Extract the [x, y] coordinate from the center of the cell holding the provided text.  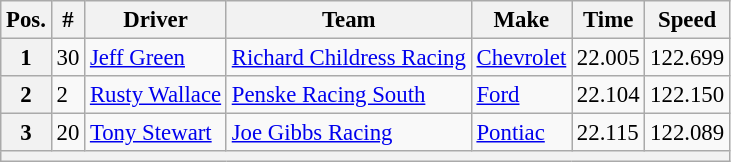
Speed [688, 20]
22.005 [608, 58]
Tony Stewart [156, 133]
Pos. [26, 20]
Penske Racing South [348, 95]
Jeff Green [156, 58]
Make [521, 20]
Joe Gibbs Racing [348, 133]
3 [26, 133]
# [68, 20]
122.089 [688, 133]
Time [608, 20]
20 [68, 133]
122.699 [688, 58]
Pontiac [521, 133]
Rusty Wallace [156, 95]
30 [68, 58]
Team [348, 20]
1 [26, 58]
Chevrolet [521, 58]
Ford [521, 95]
Richard Childress Racing [348, 58]
Driver [156, 20]
122.150 [688, 95]
22.115 [608, 133]
22.104 [608, 95]
